Identify which cell holds the provided text, then report its [x, y] central coordinate. 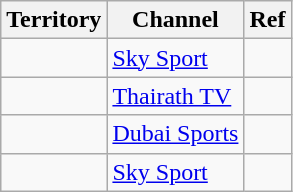
Territory [54, 20]
Thairath TV [176, 96]
Dubai Sports [176, 134]
Ref [268, 20]
Channel [176, 20]
